Determine the [X, Y] coordinate at the center of the cell enclosing the given text.  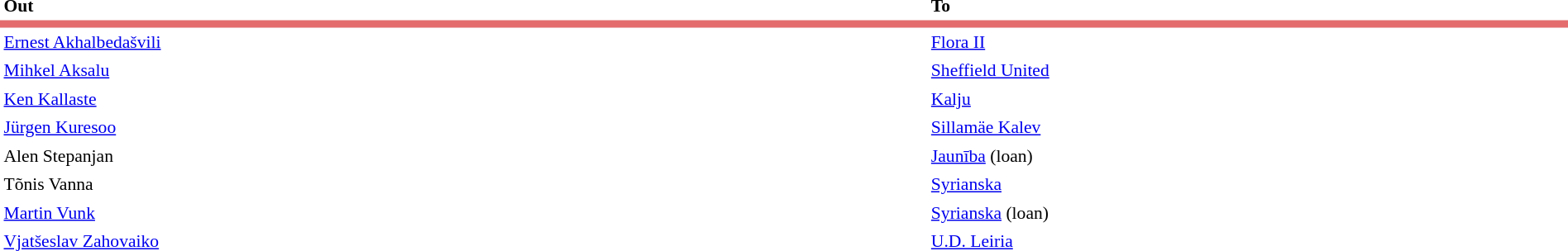
Alen Stepanjan [463, 156]
Jürgen Kuresoo [463, 127]
Syrianska (loan) [1236, 212]
Syrianska [1236, 184]
Kalju [1236, 98]
Tõnis Vanna [463, 184]
Ken Kallaste [463, 98]
Sheffield United [1236, 70]
Martin Vunk [463, 212]
Sillamäe Kalev [1236, 127]
Flora II [1236, 42]
Ernest Akhalbedašvili [463, 42]
Jaunība (loan) [1236, 156]
Mihkel Aksalu [463, 70]
